Find where the given text appears and provide that cell's center as (X, Y) coordinate. 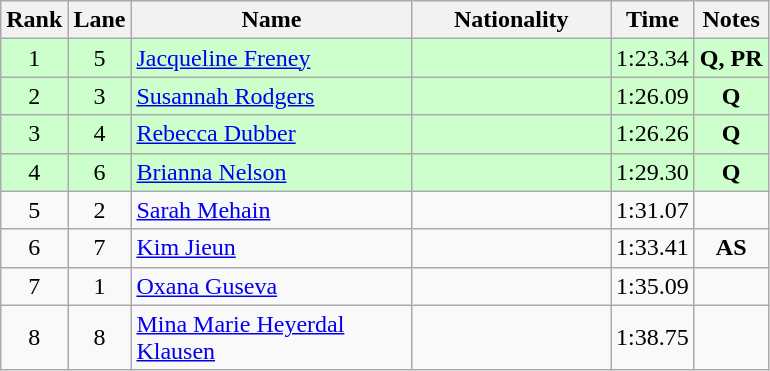
Kim Jieun (272, 248)
Lane (100, 20)
Brianna Nelson (272, 172)
Sarah Mehain (272, 210)
Jacqueline Freney (272, 58)
1:33.41 (653, 248)
Oxana Guseva (272, 286)
1:29.30 (653, 172)
1:23.34 (653, 58)
Susannah Rodgers (272, 96)
AS (731, 248)
1:35.09 (653, 286)
Rebecca Dubber (272, 134)
Q, PR (731, 58)
Notes (731, 20)
Rank (34, 20)
Name (272, 20)
1:26.26 (653, 134)
1:38.75 (653, 338)
Nationality (512, 20)
Time (653, 20)
1:31.07 (653, 210)
Mina Marie Heyerdal Klausen (272, 338)
1:26.09 (653, 96)
